Find where the given text appears and provide that cell's center as (X, Y) coordinate. 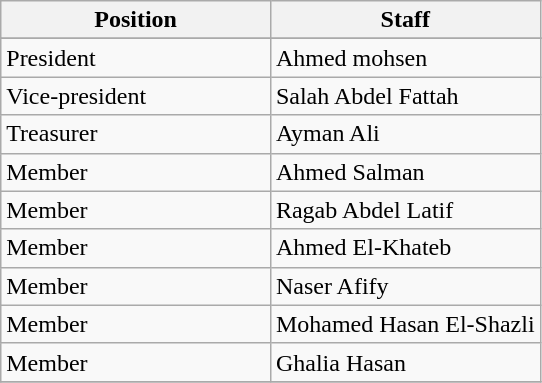
Vice-president (136, 96)
Ahmed Salman (405, 172)
Ayman Ali (405, 134)
Ghalia Hasan (405, 362)
Ragab Abdel Latif (405, 210)
Ahmed mohsen (405, 58)
Position (136, 20)
Naser Afify (405, 286)
Staff (405, 20)
Ahmed El-Khateb (405, 248)
Mohamed Hasan El-Shazli (405, 324)
President (136, 58)
Treasurer (136, 134)
Salah Abdel Fattah (405, 96)
